From the cell containing the given text, extract its center point as [x, y] coordinate. 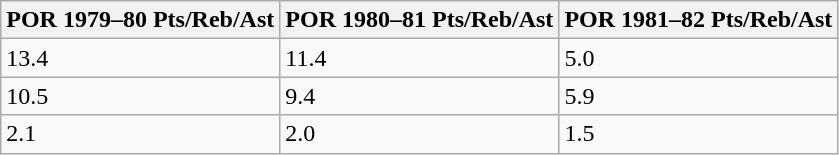
10.5 [140, 96]
13.4 [140, 58]
POR 1979–80 Pts/Reb/Ast [140, 20]
2.0 [420, 134]
5.0 [698, 58]
2.1 [140, 134]
11.4 [420, 58]
1.5 [698, 134]
POR 1981–82 Pts/Reb/Ast [698, 20]
9.4 [420, 96]
POR 1980–81 Pts/Reb/Ast [420, 20]
5.9 [698, 96]
